Identify which cell holds the provided text, then report its (x, y) central coordinate. 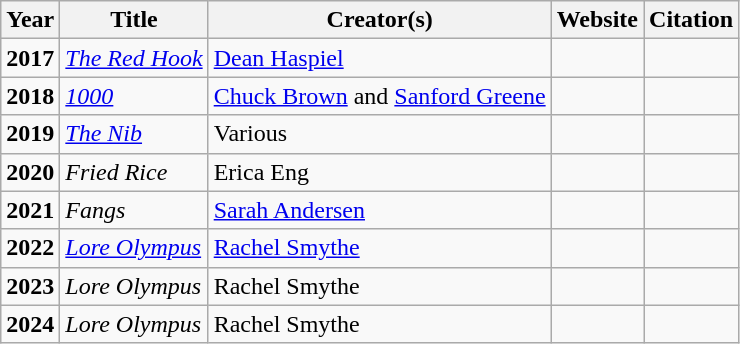
Various (380, 134)
2019 (30, 134)
2023 (30, 286)
2017 (30, 58)
2020 (30, 172)
The Nib (134, 134)
2024 (30, 324)
Citation (692, 20)
Year (30, 20)
Fangs (134, 210)
Fried Rice (134, 172)
Creator(s) (380, 20)
Sarah Andersen (380, 210)
Erica Eng (380, 172)
Dean Haspiel (380, 58)
2022 (30, 248)
2018 (30, 96)
Title (134, 20)
1000 (134, 96)
2021 (30, 210)
The Red Hook (134, 58)
Website (597, 20)
Chuck Brown and Sanford Greene (380, 96)
